Scan for the cell matching the given text and deliver its (X, Y) coordinate at center. 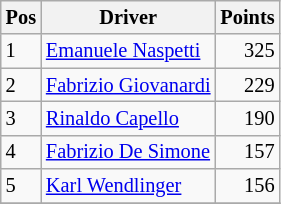
156 (247, 186)
Fabrizio De Simone (128, 152)
1 (21, 51)
157 (247, 152)
2 (21, 85)
4 (21, 152)
3 (21, 118)
229 (247, 85)
190 (247, 118)
Points (247, 17)
Rinaldo Capello (128, 118)
Karl Wendlinger (128, 186)
325 (247, 51)
Pos (21, 17)
5 (21, 186)
Emanuele Naspetti (128, 51)
Driver (128, 17)
Fabrizio Giovanardi (128, 85)
